Find where the given text appears and provide that cell's center as (x, y) coordinate. 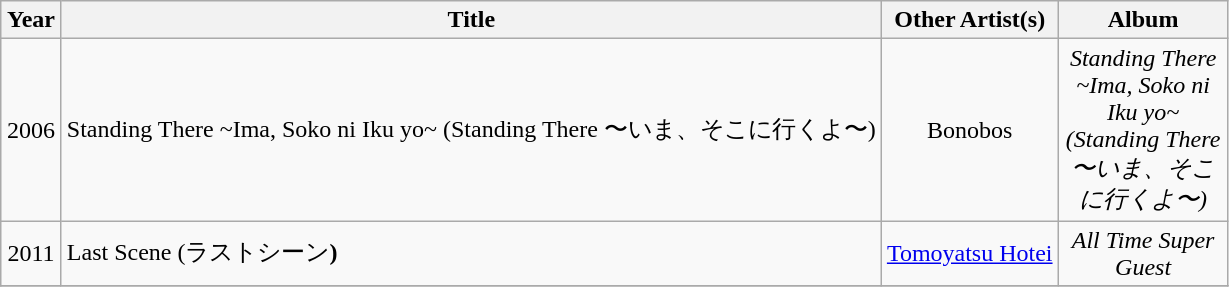
2006 (32, 130)
Bonobos (970, 130)
All Time Super Guest (1143, 254)
Last Scene (ラストシーン) (471, 254)
2011 (32, 254)
Tomoyatsu Hotei (970, 254)
Year (32, 20)
Other Artist(s) (970, 20)
Album (1143, 20)
Title (471, 20)
